Identify which cell holds the provided text, then report its (X, Y) central coordinate. 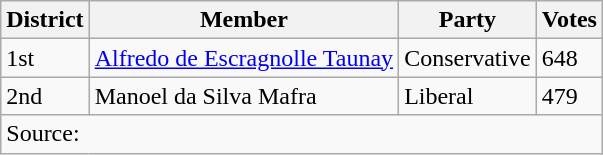
Party (468, 20)
Manoel da Silva Mafra (244, 96)
Alfredo de Escragnolle Taunay (244, 58)
Conservative (468, 58)
648 (569, 58)
2nd (45, 96)
Liberal (468, 96)
1st (45, 58)
Source: (302, 134)
Member (244, 20)
District (45, 20)
479 (569, 96)
Votes (569, 20)
